Determine the [x, y] coordinate at the center of the cell enclosing the given text.  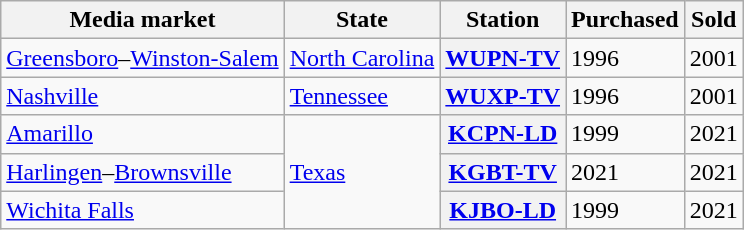
KCPN-LD [503, 134]
WUXP-TV [503, 96]
Harlingen–Brownsville [142, 172]
Tennessee [362, 96]
North Carolina [362, 58]
Amarillo [142, 134]
Station [503, 20]
WUPN-TV [503, 58]
Media market [142, 20]
Sold [714, 20]
Nashville [142, 96]
Texas [362, 172]
KJBO-LD [503, 210]
Purchased [626, 20]
State [362, 20]
Wichita Falls [142, 210]
Greensboro–Winston-Salem [142, 58]
KGBT-TV [503, 172]
